Return [x, y] of the center of cell containing provided text 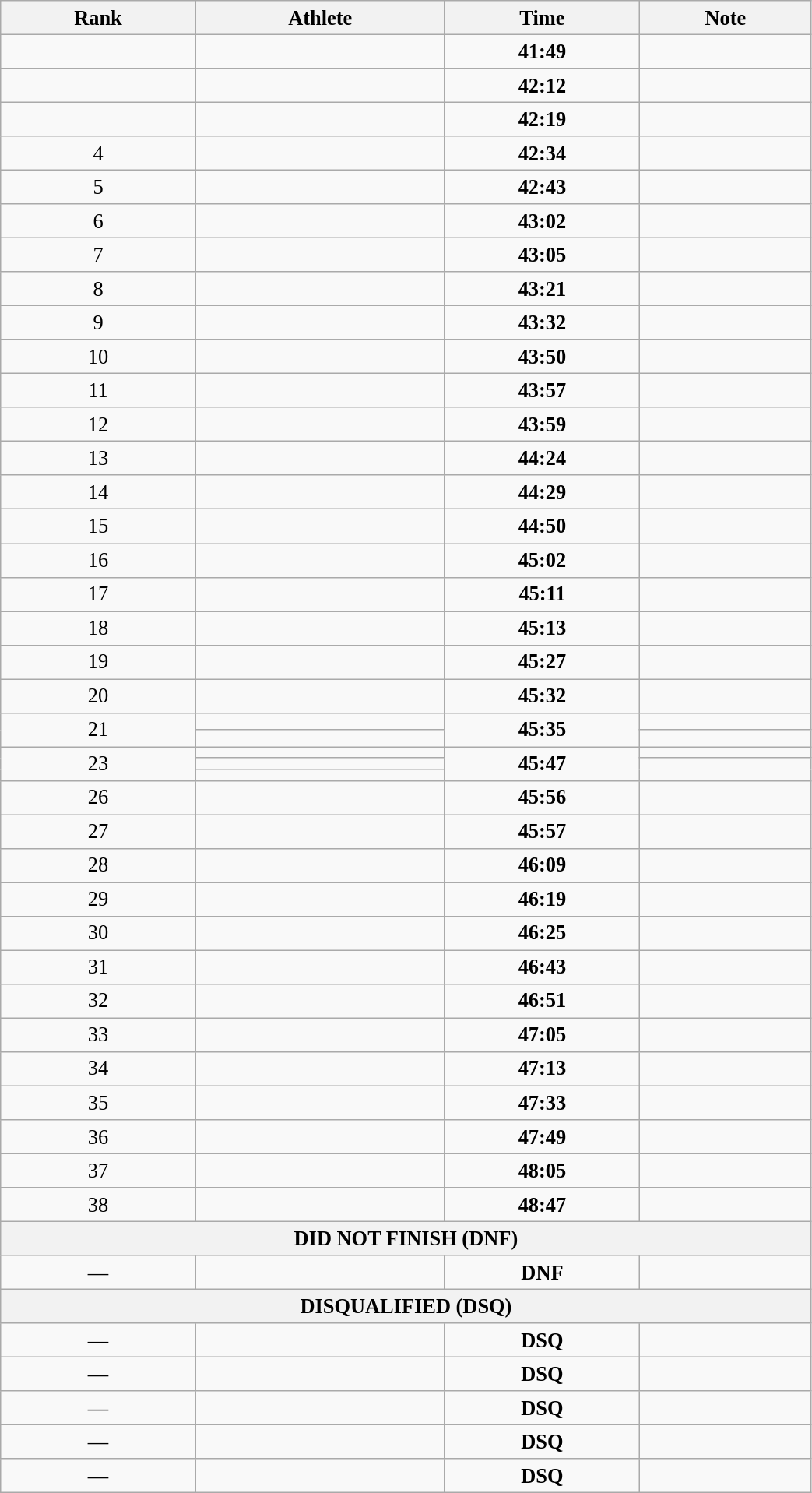
18 [98, 628]
44:50 [542, 526]
43:02 [542, 221]
45:13 [542, 628]
28 [98, 865]
6 [98, 221]
30 [98, 933]
38 [98, 1204]
19 [98, 662]
45:02 [542, 560]
4 [98, 153]
12 [98, 424]
17 [98, 594]
10 [98, 357]
DISQUALIFIED (DSQ) [406, 1306]
42:43 [542, 187]
Time [542, 17]
36 [98, 1136]
46:51 [542, 1001]
43:57 [542, 390]
45:47 [542, 763]
46:19 [542, 900]
43:05 [542, 255]
33 [98, 1035]
14 [98, 492]
20 [98, 695]
35 [98, 1103]
29 [98, 900]
27 [98, 831]
46:25 [542, 933]
Rank [98, 17]
42:19 [542, 119]
45:35 [542, 730]
43:32 [542, 322]
44:24 [542, 458]
47:05 [542, 1035]
13 [98, 458]
31 [98, 967]
43:21 [542, 289]
DNF [542, 1273]
26 [98, 798]
46:43 [542, 967]
45:11 [542, 594]
7 [98, 255]
43:50 [542, 357]
45:56 [542, 798]
DID NOT FINISH (DNF) [406, 1238]
8 [98, 289]
44:29 [542, 492]
45:27 [542, 662]
16 [98, 560]
46:09 [542, 865]
37 [98, 1171]
45:32 [542, 695]
32 [98, 1001]
45:57 [542, 831]
5 [98, 187]
42:12 [542, 85]
48:47 [542, 1204]
42:34 [542, 153]
41:49 [542, 51]
Note [726, 17]
34 [98, 1069]
47:49 [542, 1136]
48:05 [542, 1171]
47:33 [542, 1103]
23 [98, 763]
Athlete [320, 17]
11 [98, 390]
21 [98, 730]
15 [98, 526]
43:59 [542, 424]
9 [98, 322]
47:13 [542, 1069]
